Extract the [X, Y] coordinate from the center of the cell holding the provided text.  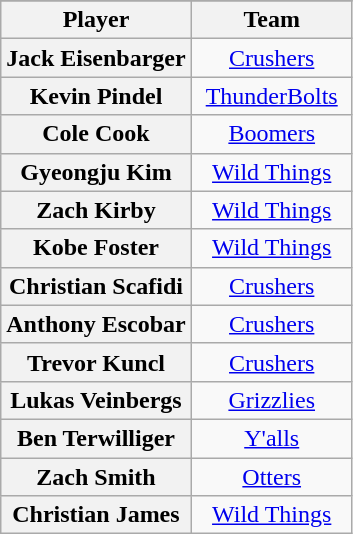
Christian James [96, 515]
Gyeongju Kim [96, 172]
ThunderBolts [272, 96]
Lukas Veinbergs [96, 400]
Boomers [272, 134]
Trevor Kuncl [96, 362]
Team [272, 20]
Grizzlies [272, 400]
Zach Kirby [96, 210]
Jack Eisenbarger [96, 58]
Player [96, 20]
Ben Terwilliger [96, 438]
Y'alls [272, 438]
Kobe Foster [96, 248]
Anthony Escobar [96, 324]
Zach Smith [96, 477]
Christian Scafidi [96, 286]
Kevin Pindel [96, 96]
Cole Cook [96, 134]
Otters [272, 477]
